Return the [X, Y] coordinate for the center point of the cell that contains the specified text.  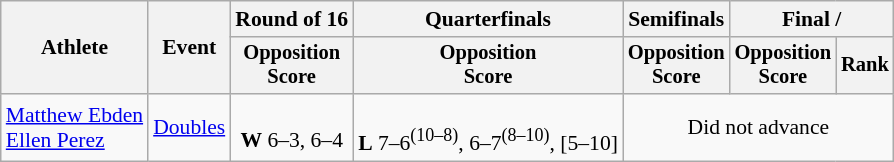
Semifinals [676, 19]
Did not advance [758, 128]
Matthew EbdenEllen Perez [74, 128]
Round of 16 [292, 19]
Quarterfinals [488, 19]
Rank [865, 66]
W 6–3, 6–4 [292, 128]
Event [189, 48]
Final / [812, 19]
Doubles [189, 128]
Athlete [74, 48]
L 7–6(10–8), 6–7(8–10), [5–10] [488, 128]
